Detect which cell encompasses the target text, then output its (x, y) center coordinate. 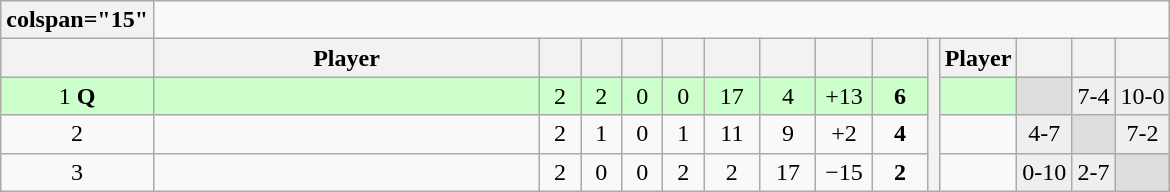
9 (788, 134)
3 (78, 172)
7-4 (1094, 96)
11 (732, 134)
+2 (844, 134)
4-7 (1044, 134)
6 (900, 96)
2-7 (1094, 172)
colspan="15" (78, 20)
−15 (844, 172)
0-10 (1044, 172)
7-2 (1142, 134)
+13 (844, 96)
10-0 (1142, 96)
1 Q (78, 96)
